Find where the given text appears and provide that cell's center as (x, y) coordinate. 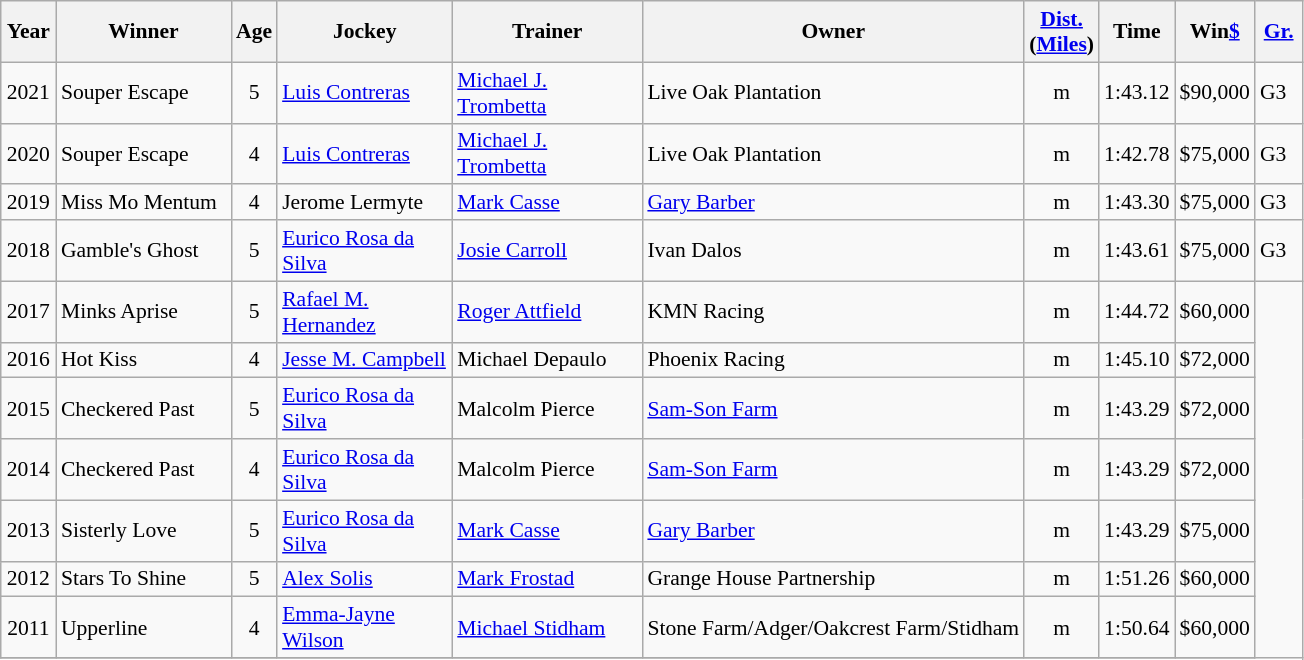
Dist. (Miles) (1062, 32)
Age (254, 32)
2013 (28, 530)
1:44.72 (1136, 312)
2012 (28, 579)
Sisterly Love (144, 530)
KMN Racing (833, 312)
2021 (28, 92)
1:51.26 (1136, 579)
2014 (28, 470)
Gr. (1279, 32)
1:43.61 (1136, 250)
Miss Mo Mentum (144, 203)
Jerome Lermyte (364, 203)
Phoenix Racing (833, 360)
Roger Attfield (547, 312)
Year (28, 32)
2019 (28, 203)
$90,000 (1215, 92)
2015 (28, 408)
1:45.10 (1136, 360)
Trainer (547, 32)
Winner (144, 32)
Owner (833, 32)
Jockey (364, 32)
2017 (28, 312)
Gamble's Ghost (144, 250)
Ivan Dalos (833, 250)
1:43.12 (1136, 92)
Grange House Partnership (833, 579)
2016 (28, 360)
Hot Kiss (144, 360)
Minks Aprise (144, 312)
Stone Farm/Adger/Oakcrest Farm/Stidham (833, 628)
1:50.64 (1136, 628)
Time (1136, 32)
Mark Frostad (547, 579)
2018 (28, 250)
Jesse M. Campbell (364, 360)
Win$ (1215, 32)
2011 (28, 628)
Alex Solis (364, 579)
2020 (28, 154)
Rafael M. Hernandez (364, 312)
1:43.30 (1136, 203)
Josie Carroll (547, 250)
1:42.78 (1136, 154)
Emma-Jayne Wilson (364, 628)
Michael Depaulo (547, 360)
Upperline (144, 628)
Stars To Shine (144, 579)
Michael Stidham (547, 628)
